From the cell containing the given text, extract its center point as [x, y] coordinate. 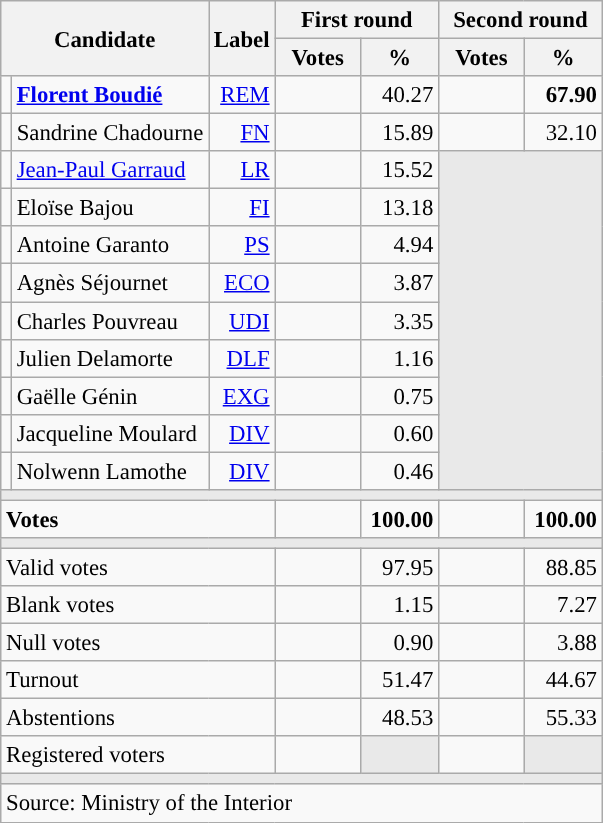
Valid votes [138, 567]
Abstentions [138, 718]
Label [242, 38]
Agnès Séjournet [110, 283]
44.67 [563, 680]
Source: Ministry of the Interior [302, 804]
Florent Boudié [110, 95]
1.16 [399, 358]
REM [242, 95]
Charles Pouvreau [110, 321]
UDI [242, 321]
Second round [521, 20]
PS [242, 245]
First round [357, 20]
0.60 [399, 433]
97.95 [399, 567]
Antoine Garanto [110, 245]
3.35 [399, 321]
Sandrine Chadourne [110, 133]
Turnout [138, 680]
0.75 [399, 396]
Candidate [105, 38]
67.90 [563, 95]
7.27 [563, 605]
FI [242, 208]
Blank votes [138, 605]
3.87 [399, 283]
88.85 [563, 567]
Null votes [138, 643]
Jacqueline Moulard [110, 433]
EXG [242, 396]
ECO [242, 283]
0.46 [399, 471]
4.94 [399, 245]
Eloïse Bajou [110, 208]
Registered voters [138, 755]
48.53 [399, 718]
0.90 [399, 643]
LR [242, 170]
55.33 [563, 718]
3.88 [563, 643]
Julien Delamorte [110, 358]
Jean-Paul Garraud [110, 170]
DLF [242, 358]
15.89 [399, 133]
Gaëlle Génin [110, 396]
32.10 [563, 133]
40.27 [399, 95]
15.52 [399, 170]
51.47 [399, 680]
13.18 [399, 208]
1.15 [399, 605]
Nolwenn Lamothe [110, 471]
FN [242, 133]
